For the text-containing cell, return its midpoint in [X, Y] coordinate format. 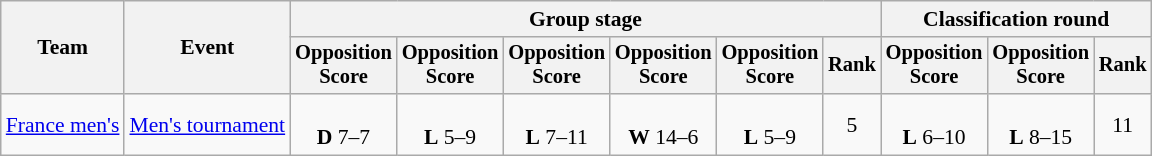
L 7–11 [556, 124]
5 [852, 124]
L 8–15 [1040, 124]
Classification round [1016, 19]
Men's tournament [207, 124]
Event [207, 48]
D 7–7 [344, 124]
W 14–6 [664, 124]
Group stage [586, 19]
L 6–10 [934, 124]
France men's [63, 124]
Team [63, 48]
11 [1123, 124]
